Locate the cell with the specified text and output its (x, y) center coordinate. 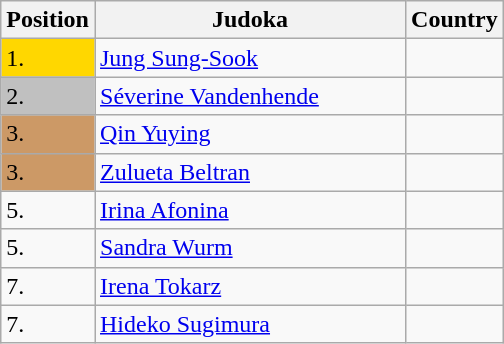
Sandra Wurm (250, 248)
Judoka (250, 20)
Irena Tokarz (250, 286)
1. (48, 58)
2. (48, 96)
Jung Sung-Sook (250, 58)
Séverine Vandenhende (250, 96)
Hideko Sugimura (250, 324)
Irina Afonina (250, 210)
Qin Yuying (250, 134)
Zulueta Beltran (250, 172)
Position (48, 20)
Country (455, 20)
